For the text-containing cell, return its midpoint in (X, Y) coordinate format. 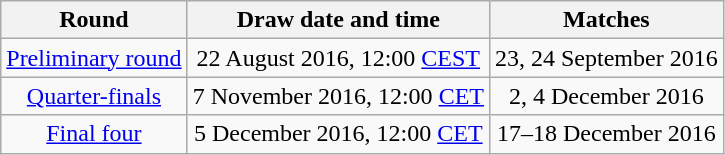
Round (94, 20)
7 November 2016, 12:00 CET (338, 96)
Final four (94, 134)
2, 4 December 2016 (606, 96)
5 December 2016, 12:00 CET (338, 134)
17–18 December 2016 (606, 134)
22 August 2016, 12:00 CEST (338, 58)
Preliminary round (94, 58)
Quarter-finals (94, 96)
Draw date and time (338, 20)
Matches (606, 20)
23, 24 September 2016 (606, 58)
